Extract the (X, Y) coordinate from the center of the cell holding the provided text.  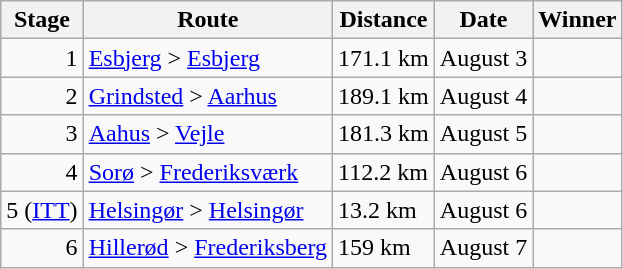
Esbjerg > Esbjerg (208, 58)
Route (208, 20)
August 4 (483, 96)
171.1 km (384, 58)
Sorø > Frederiksværk (208, 172)
159 km (384, 248)
August 7 (483, 248)
112.2 km (384, 172)
Stage (42, 20)
Helsingør > Helsingør (208, 210)
13.2 km (384, 210)
3 (42, 134)
Winner (578, 20)
6 (42, 248)
189.1 km (384, 96)
181.3 km (384, 134)
Hillerød > Frederiksberg (208, 248)
Aahus > Vejle (208, 134)
2 (42, 96)
Date (483, 20)
Distance (384, 20)
4 (42, 172)
5 (ITT) (42, 210)
August 3 (483, 58)
Grindsted > Aarhus (208, 96)
August 5 (483, 134)
1 (42, 58)
